For the text-containing cell, return its midpoint in [x, y] coordinate format. 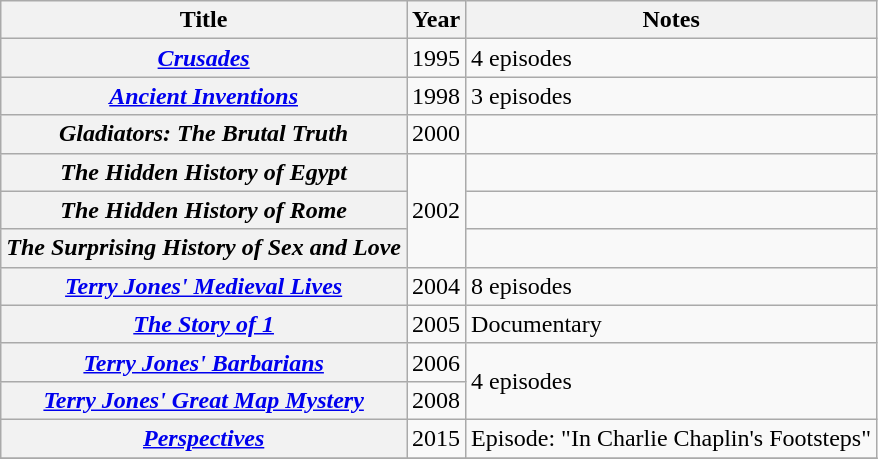
Documentary [672, 324]
1998 [436, 96]
Terry Jones' Medieval Lives [204, 286]
Perspectives [204, 438]
3 episodes [672, 96]
1995 [436, 58]
8 episodes [672, 286]
Year [436, 20]
Terry Jones' Great Map Mystery [204, 400]
2005 [436, 324]
The Hidden History of Egypt [204, 172]
The Story of 1 [204, 324]
2006 [436, 362]
2008 [436, 400]
Crusades [204, 58]
Notes [672, 20]
2015 [436, 438]
The Surprising History of Sex and Love [204, 248]
Title [204, 20]
Terry Jones' Barbarians [204, 362]
2002 [436, 210]
2000 [436, 134]
The Hidden History of Rome [204, 210]
2004 [436, 286]
Episode: "In Charlie Chaplin's Footsteps" [672, 438]
Ancient Inventions [204, 96]
Gladiators: The Brutal Truth [204, 134]
